Identify which cell holds the provided text, then report its (X, Y) central coordinate. 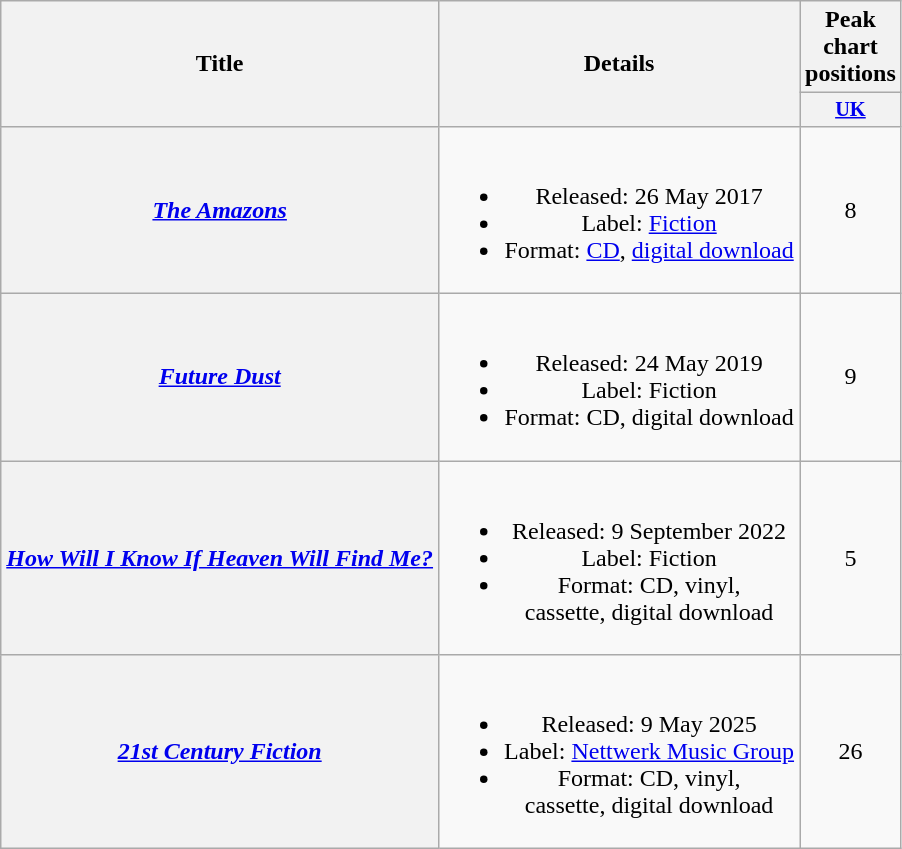
8 (851, 210)
Peak chart positions (851, 47)
Released: 26 May 2017Label: FictionFormat: CD, digital download (620, 210)
Released: 9 September 2022Label: FictionFormat: CD, vinyl, cassette, digital download (620, 558)
UK (851, 110)
Released: 24 May 2019Label: FictionFormat: CD, digital download (620, 378)
Released: 9 May 2025Label: Nettwerk Music GroupFormat: CD, vinyl, cassette, digital download (620, 752)
How Will I Know If Heaven Will Find Me? (220, 558)
5 (851, 558)
Details (620, 64)
26 (851, 752)
Future Dust (220, 378)
Title (220, 64)
The Amazons (220, 210)
21st Century Fiction (220, 752)
9 (851, 378)
